Output the [x, y] coordinate of the center of the cell containing the given text.  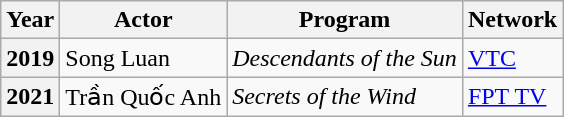
Descendants of the Sun [345, 58]
Actor [144, 20]
Program [345, 20]
2019 [30, 58]
Network [512, 20]
Trần Quốc Anh [144, 97]
Song Luan [144, 58]
VTC [512, 58]
Year [30, 20]
2021 [30, 97]
Secrets of the Wind [345, 97]
FPT TV [512, 97]
